Detect which cell encompasses the target text, then output its [x, y] center coordinate. 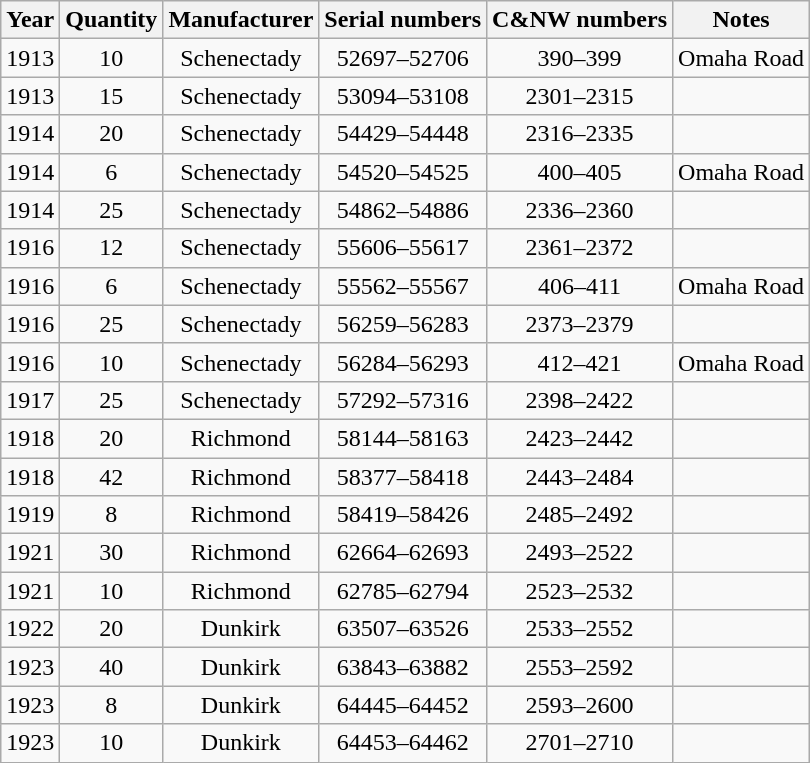
2593–2600 [580, 705]
2533–2552 [580, 629]
58419–58426 [403, 515]
15 [112, 96]
12 [112, 248]
Manufacturer [241, 20]
1922 [30, 629]
2361–2372 [580, 248]
412–421 [580, 362]
30 [112, 553]
400–405 [580, 172]
2701–2710 [580, 743]
56259–56283 [403, 324]
Notes [742, 20]
1919 [30, 515]
1917 [30, 400]
2523–2532 [580, 591]
53094–53108 [403, 96]
2336–2360 [580, 210]
54520–54525 [403, 172]
64453–64462 [403, 743]
390–399 [580, 58]
2373–2379 [580, 324]
54862–54886 [403, 210]
2485–2492 [580, 515]
2398–2422 [580, 400]
63507–63526 [403, 629]
2443–2484 [580, 477]
406–411 [580, 286]
Serial numbers [403, 20]
56284–56293 [403, 362]
C&NW numbers [580, 20]
62785–62794 [403, 591]
58144–58163 [403, 438]
52697–52706 [403, 58]
63843–63882 [403, 667]
Year [30, 20]
2493–2522 [580, 553]
Quantity [112, 20]
57292–57316 [403, 400]
42 [112, 477]
58377–58418 [403, 477]
64445–64452 [403, 705]
2553–2592 [580, 667]
2301–2315 [580, 96]
55606–55617 [403, 248]
62664–62693 [403, 553]
2316–2335 [580, 134]
55562–55567 [403, 286]
40 [112, 667]
54429–54448 [403, 134]
2423–2442 [580, 438]
